Find where the given text appears and provide that cell's center as (x, y) coordinate. 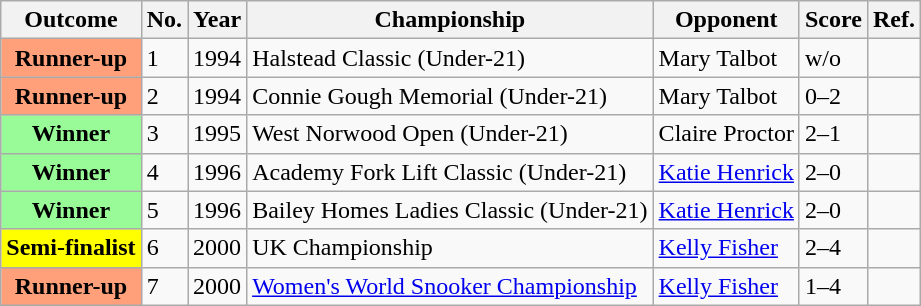
Halstead Classic (Under-21) (450, 58)
Outcome (71, 20)
Ref. (894, 20)
Women's World Snooker Championship (450, 286)
2–1 (833, 134)
Semi-finalist (71, 248)
Claire Proctor (726, 134)
w/o (833, 58)
5 (164, 210)
West Norwood Open (Under-21) (450, 134)
1995 (218, 134)
Year (218, 20)
No. (164, 20)
7 (164, 286)
2–4 (833, 248)
Opponent (726, 20)
1–4 (833, 286)
0–2 (833, 96)
6 (164, 248)
2 (164, 96)
Championship (450, 20)
UK Championship (450, 248)
4 (164, 172)
Academy Fork Lift Classic (Under-21) (450, 172)
1 (164, 58)
Connie Gough Memorial (Under-21) (450, 96)
Score (833, 20)
3 (164, 134)
Bailey Homes Ladies Classic (Under-21) (450, 210)
